Return [X, Y] of the center of cell containing provided text 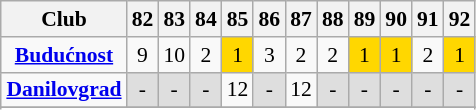
Danilovgrad [64, 90]
9 [143, 55]
88 [333, 19]
92 [460, 19]
89 [365, 19]
83 [174, 19]
84 [206, 19]
91 [428, 19]
85 [238, 19]
90 [396, 19]
87 [301, 19]
Budućnost [64, 55]
82 [143, 19]
10 [174, 55]
Club [64, 19]
3 [269, 55]
86 [269, 19]
